Detect which cell encompasses the target text, then output its [X, Y] center coordinate. 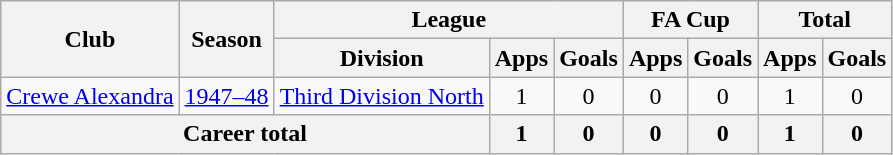
FA Cup [690, 20]
Division [382, 58]
League [448, 20]
Third Division North [382, 96]
Season [226, 39]
Total [825, 20]
Career total [245, 134]
1947–48 [226, 96]
Crewe Alexandra [90, 96]
Club [90, 39]
